Determine the (X, Y) coordinate at the center of the cell enclosing the given text.  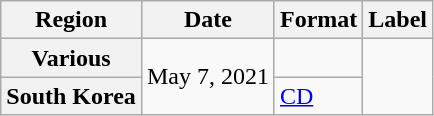
Format (318, 20)
South Korea (72, 96)
May 7, 2021 (208, 77)
Date (208, 20)
Region (72, 20)
Label (398, 20)
Various (72, 58)
CD (318, 96)
